Pinpoint the cell where the given text exists, returning its (x, y) midpoint coordinate. 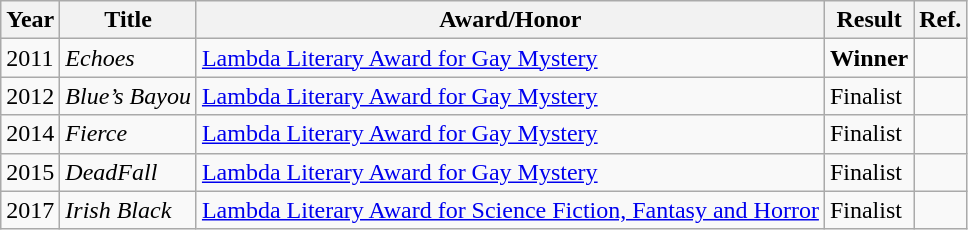
2014 (30, 134)
Winner (868, 58)
Fierce (128, 134)
DeadFall (128, 172)
2011 (30, 58)
2012 (30, 96)
Irish Black (128, 210)
2015 (30, 172)
Ref. (940, 20)
Lambda Literary Award for Science Fiction, Fantasy and Horror (510, 210)
2017 (30, 210)
Year (30, 20)
Result (868, 20)
Award/Honor (510, 20)
Title (128, 20)
Echoes (128, 58)
Blue’s Bayou (128, 96)
